Scan for the cell matching the given text and deliver its (X, Y) coordinate at center. 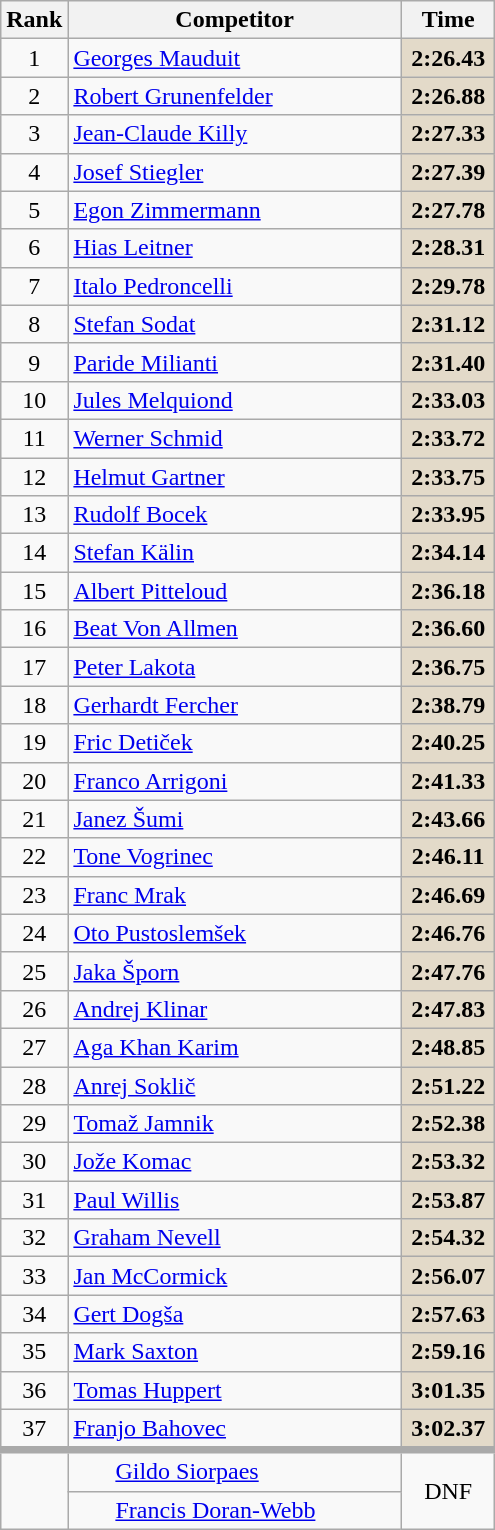
Rank (34, 20)
Albert Pitteloud (235, 591)
Franc Mrak (235, 895)
2:40.25 (448, 743)
2:47.83 (448, 1009)
25 (34, 971)
2:38.79 (448, 705)
2:33.72 (448, 438)
12 (34, 477)
14 (34, 553)
2:53.32 (448, 1162)
9 (34, 362)
2:33.03 (448, 400)
6 (34, 248)
19 (34, 743)
2:27.39 (448, 172)
2 (34, 96)
7 (34, 286)
13 (34, 515)
Francis Doran-Webb (235, 1510)
2:26.88 (448, 96)
10 (34, 400)
Franco Arrigoni (235, 781)
22 (34, 857)
17 (34, 667)
2:28.31 (448, 248)
2:46.11 (448, 857)
Beat Von Allmen (235, 629)
3:01.35 (448, 1390)
2:57.63 (448, 1314)
2:29.78 (448, 286)
Mark Saxton (235, 1352)
Time (448, 20)
2:36.75 (448, 667)
20 (34, 781)
2:56.07 (448, 1276)
Jean-Claude Killy (235, 134)
2:43.66 (448, 819)
Josef Stiegler (235, 172)
28 (34, 1085)
Jan McCormick (235, 1276)
2:33.75 (448, 477)
Stefan Sodat (235, 324)
Graham Nevell (235, 1238)
30 (34, 1162)
Werner Schmid (235, 438)
2:27.33 (448, 134)
24 (34, 933)
Gildo Siorpaes (235, 1470)
2:48.85 (448, 1047)
2:33.95 (448, 515)
2:47.76 (448, 971)
2:54.32 (448, 1238)
33 (34, 1276)
Gerhardt Fercher (235, 705)
5 (34, 210)
35 (34, 1352)
36 (34, 1390)
Helmut Gartner (235, 477)
32 (34, 1238)
Janez Šumi (235, 819)
23 (34, 895)
4 (34, 172)
27 (34, 1047)
2:51.22 (448, 1085)
11 (34, 438)
Jules Melquiond (235, 400)
8 (34, 324)
Tone Vogrinec (235, 857)
Italo Pedroncelli (235, 286)
26 (34, 1009)
Jaka Šporn (235, 971)
2:26.43 (448, 58)
2:31.12 (448, 324)
16 (34, 629)
2:53.87 (448, 1200)
2:34.14 (448, 553)
Egon Zimmermann (235, 210)
18 (34, 705)
31 (34, 1200)
2:41.33 (448, 781)
Aga Khan Karim (235, 1047)
1 (34, 58)
Gert Dogša (235, 1314)
Franjo Bahovec (235, 1430)
Tomas Huppert (235, 1390)
3 (34, 134)
Stefan Kälin (235, 553)
2:46.76 (448, 933)
2:27.78 (448, 210)
15 (34, 591)
34 (34, 1314)
Oto Pustoslemšek (235, 933)
Robert Grunenfelder (235, 96)
Tomaž Jamnik (235, 1124)
Fric Detiček (235, 743)
Hias Leitner (235, 248)
Paul Willis (235, 1200)
2:59.16 (448, 1352)
Andrej Klinar (235, 1009)
2:36.18 (448, 591)
DNF (448, 1490)
Jože Komac (235, 1162)
37 (34, 1430)
2:46.69 (448, 895)
29 (34, 1124)
2:36.60 (448, 629)
21 (34, 819)
Anrej Soklič (235, 1085)
2:52.38 (448, 1124)
Paride Milianti (235, 362)
2:31.40 (448, 362)
Competitor (235, 20)
Georges Mauduit (235, 58)
Peter Lakota (235, 667)
3:02.37 (448, 1430)
Rudolf Bocek (235, 515)
